Return [x, y] of the center of cell containing provided text 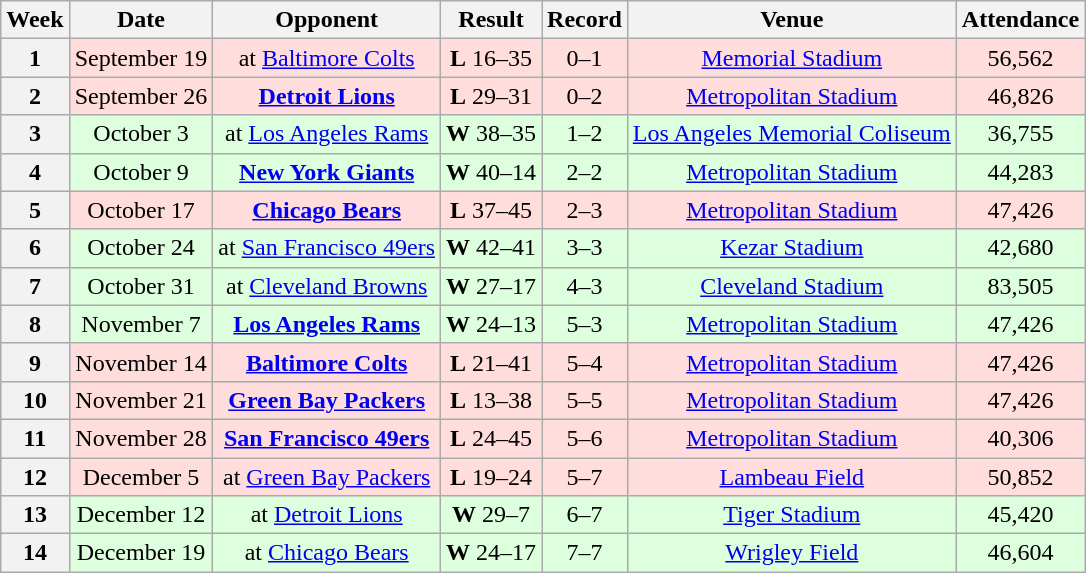
October 9 [141, 172]
45,420 [1020, 515]
12 [35, 477]
Green Bay Packers [327, 400]
7 [35, 286]
5 [35, 210]
3 [35, 134]
Result [492, 20]
November 28 [141, 438]
5–5 [585, 400]
13 [35, 515]
W 29–7 [492, 515]
Baltimore Colts [327, 362]
at Baltimore Colts [327, 58]
Wrigley Field [792, 553]
L 19–24 [492, 477]
W 40–14 [492, 172]
14 [35, 553]
1–2 [585, 134]
Opponent [327, 20]
6 [35, 248]
50,852 [1020, 477]
4 [35, 172]
Venue [792, 20]
L 37–45 [492, 210]
7–7 [585, 553]
Los Angeles Memorial Coliseum [792, 134]
40,306 [1020, 438]
November 21 [141, 400]
at Green Bay Packers [327, 477]
W 24–13 [492, 324]
at San Francisco 49ers [327, 248]
September 26 [141, 96]
Record [585, 20]
L 16–35 [492, 58]
November 14 [141, 362]
L 21–41 [492, 362]
4–3 [585, 286]
36,755 [1020, 134]
New York Giants [327, 172]
October 3 [141, 134]
10 [35, 400]
6–7 [585, 515]
9 [35, 362]
11 [35, 438]
46,604 [1020, 553]
W 27–17 [492, 286]
San Francisco 49ers [327, 438]
October 17 [141, 210]
L 29–31 [492, 96]
Date [141, 20]
W 24–17 [492, 553]
83,505 [1020, 286]
Chicago Bears [327, 210]
at Los Angeles Rams [327, 134]
Detroit Lions [327, 96]
5–7 [585, 477]
5–4 [585, 362]
September 19 [141, 58]
October 24 [141, 248]
L 13–38 [492, 400]
Los Angeles Rams [327, 324]
at Cleveland Browns [327, 286]
44,283 [1020, 172]
42,680 [1020, 248]
3–3 [585, 248]
December 12 [141, 515]
56,562 [1020, 58]
Lambeau Field [792, 477]
W 38–35 [492, 134]
Memorial Stadium [792, 58]
2–2 [585, 172]
Kezar Stadium [792, 248]
Week [35, 20]
Tiger Stadium [792, 515]
November 7 [141, 324]
2 [35, 96]
0–1 [585, 58]
at Detroit Lions [327, 515]
8 [35, 324]
L 24–45 [492, 438]
Attendance [1020, 20]
5–3 [585, 324]
0–2 [585, 96]
October 31 [141, 286]
at Chicago Bears [327, 553]
2–3 [585, 210]
1 [35, 58]
Cleveland Stadium [792, 286]
December 19 [141, 553]
46,826 [1020, 96]
December 5 [141, 477]
5–6 [585, 438]
W 42–41 [492, 248]
